Output the (X, Y) coordinate of the center of the cell containing the given text.  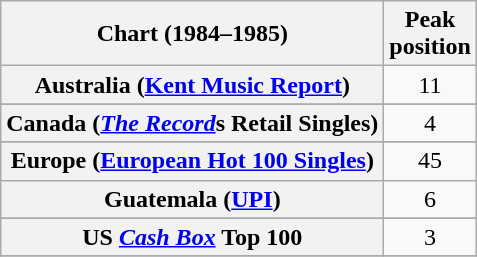
45 (430, 161)
Peakposition (430, 34)
Chart (1984–1985) (192, 34)
3 (430, 237)
4 (430, 123)
Europe (European Hot 100 Singles) (192, 161)
6 (430, 199)
US Cash Box Top 100 (192, 237)
Australia (Kent Music Report) (192, 85)
11 (430, 85)
Guatemala (UPI) (192, 199)
Canada (The Records Retail Singles) (192, 123)
